For the text-containing cell, return its midpoint in [x, y] coordinate format. 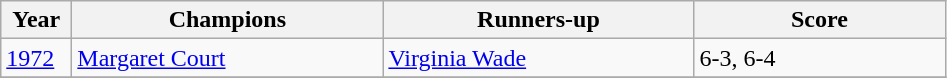
Virginia Wade [538, 58]
Runners-up [538, 20]
Score [820, 20]
1972 [36, 58]
6-3, 6-4 [820, 58]
Year [36, 20]
Champions [228, 20]
Margaret Court [228, 58]
